Output the (x, y) coordinate of the center of the cell containing the given text.  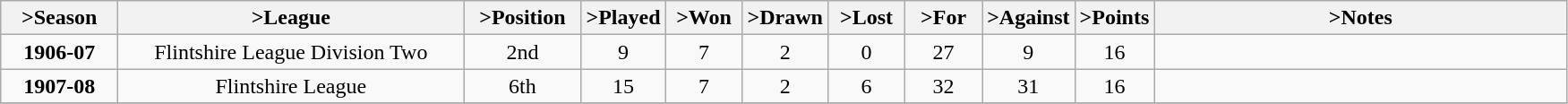
>Position (523, 18)
31 (1028, 86)
0 (866, 52)
>Points (1114, 18)
1907-08 (59, 86)
6th (523, 86)
>Notes (1361, 18)
>League (291, 18)
>Won (704, 18)
>Played (623, 18)
2nd (523, 52)
1906-07 (59, 52)
Flintshire League Division Two (291, 52)
15 (623, 86)
>Against (1028, 18)
>Season (59, 18)
>Lost (866, 18)
6 (866, 86)
>Drawn (784, 18)
>For (944, 18)
32 (944, 86)
27 (944, 52)
Flintshire League (291, 86)
